Search for the cell housing the specified text and yield its (x, y) center coordinate. 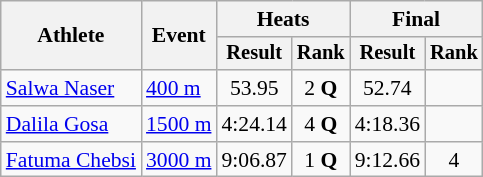
52.74 (388, 88)
4 Q (321, 124)
Event (178, 36)
1500 m (178, 124)
4:18.36 (388, 124)
400 m (178, 88)
2 Q (321, 88)
Athlete (71, 36)
Heats (282, 19)
4:24.14 (254, 124)
Final (416, 19)
Salwa Naser (71, 88)
53.95 (254, 88)
Dalila Gosa (71, 124)
